Provide the (x, y) coordinate of the cell's center where the given text is located.  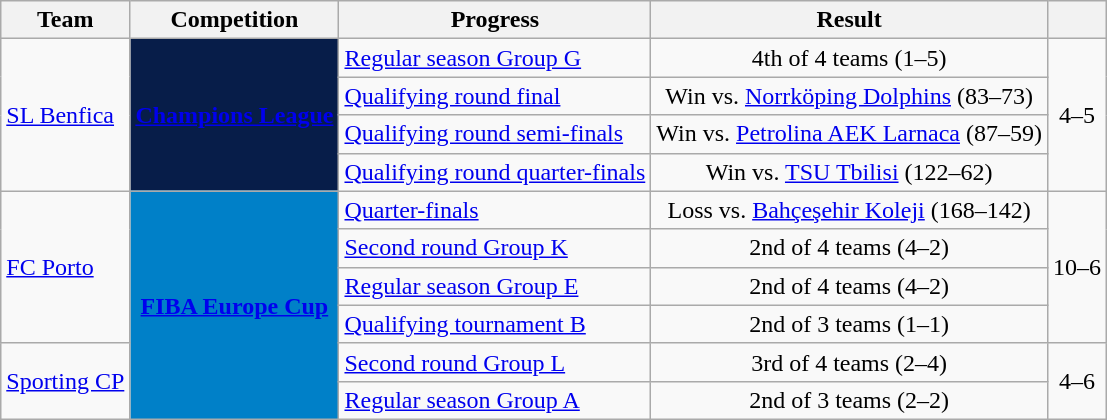
4th of 4 teams (1–5) (850, 58)
Quarter-finals (495, 210)
3rd of 4 teams (2–4) (850, 362)
10–6 (1076, 267)
FIBA Europe Cup (234, 305)
Progress (495, 20)
Team (66, 20)
Regular season Group E (495, 286)
Qualifying round semi-finals (495, 134)
2nd of 3 teams (2–2) (850, 400)
Loss vs. Bahçeşehir Koleji (168–142) (850, 210)
Result (850, 20)
Second round Group K (495, 248)
SL Benfica (66, 115)
Second round Group L (495, 362)
Win vs. Petrolina AEK Larnaca (87–59) (850, 134)
Win vs. Norrköping Dolphins (83–73) (850, 96)
Qualifying round quarter-finals (495, 172)
Regular season Group A (495, 400)
Regular season Group G (495, 58)
4–5 (1076, 115)
FC Porto (66, 267)
Qualifying tournament B (495, 324)
Qualifying round final (495, 96)
Champions League (234, 115)
Competition (234, 20)
Win vs. TSU Tbilisi (122–62) (850, 172)
2nd of 3 teams (1–1) (850, 324)
4–6 (1076, 381)
Sporting CP (66, 381)
